Extract the [X, Y] coordinate from the center of the cell holding the provided text.  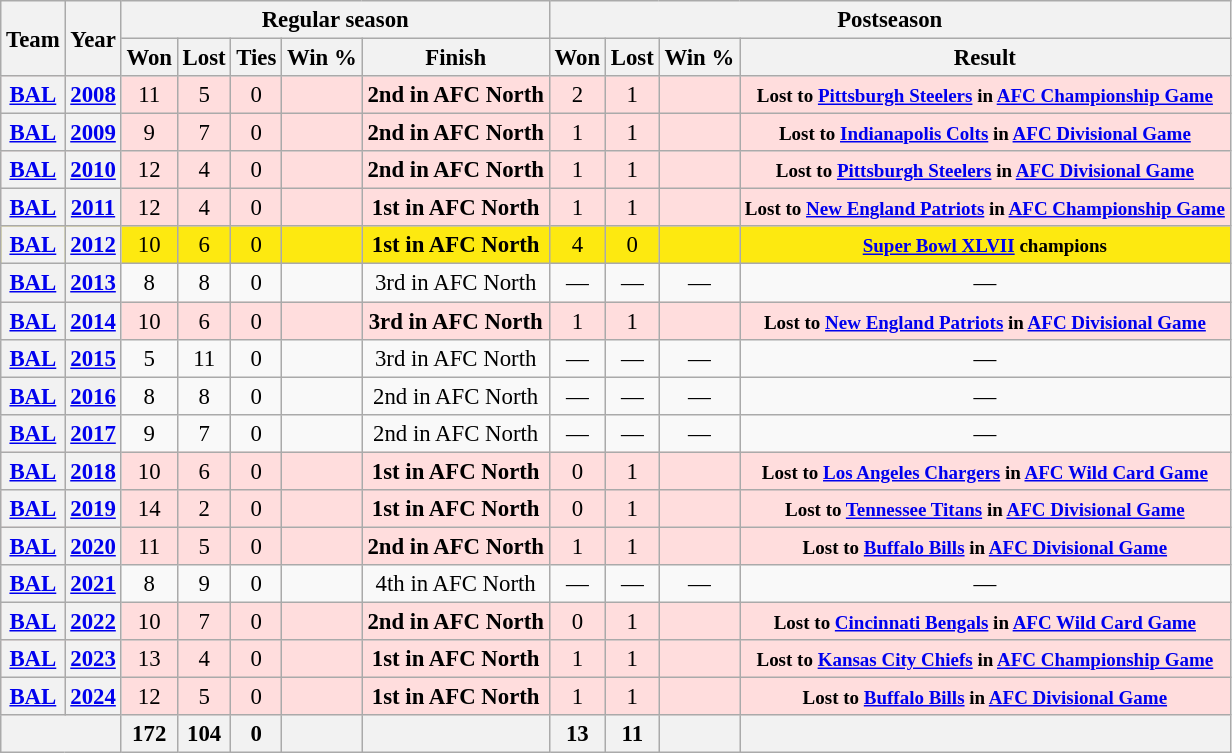
Postseason [890, 20]
2019 [93, 509]
Lost to Kansas City Chiefs in AFC Championship Game [986, 659]
Lost to Indianapolis Colts in AFC Divisional Game [986, 133]
2021 [93, 584]
2014 [93, 321]
2023 [93, 659]
2013 [93, 283]
Result [986, 58]
2011 [93, 208]
2010 [93, 170]
2015 [93, 358]
2020 [93, 546]
Lost to Cincinnati Bengals in AFC Wild Card Game [986, 621]
2024 [93, 697]
2008 [93, 95]
Year [93, 38]
Lost to Pittsburgh Steelers in AFC Championship Game [986, 95]
2012 [93, 245]
4th in AFC North [456, 584]
172 [149, 734]
Super Bowl XLVII champions [986, 245]
2009 [93, 133]
Team [33, 38]
2017 [93, 433]
Lost to Los Angeles Chargers in AFC Wild Card Game [986, 471]
Regular season [335, 20]
104 [204, 734]
Finish [456, 58]
2022 [93, 621]
2018 [93, 471]
14 [149, 509]
Lost to New England Patriots in AFC Divisional Game [986, 321]
Lost to Pittsburgh Steelers in AFC Divisional Game [986, 170]
Lost to New England Patriots in AFC Championship Game [986, 208]
Lost to Tennessee Titans in AFC Divisional Game [986, 509]
Ties [256, 58]
2016 [93, 396]
